Detect which cell encompasses the target text, then output its (X, Y) center coordinate. 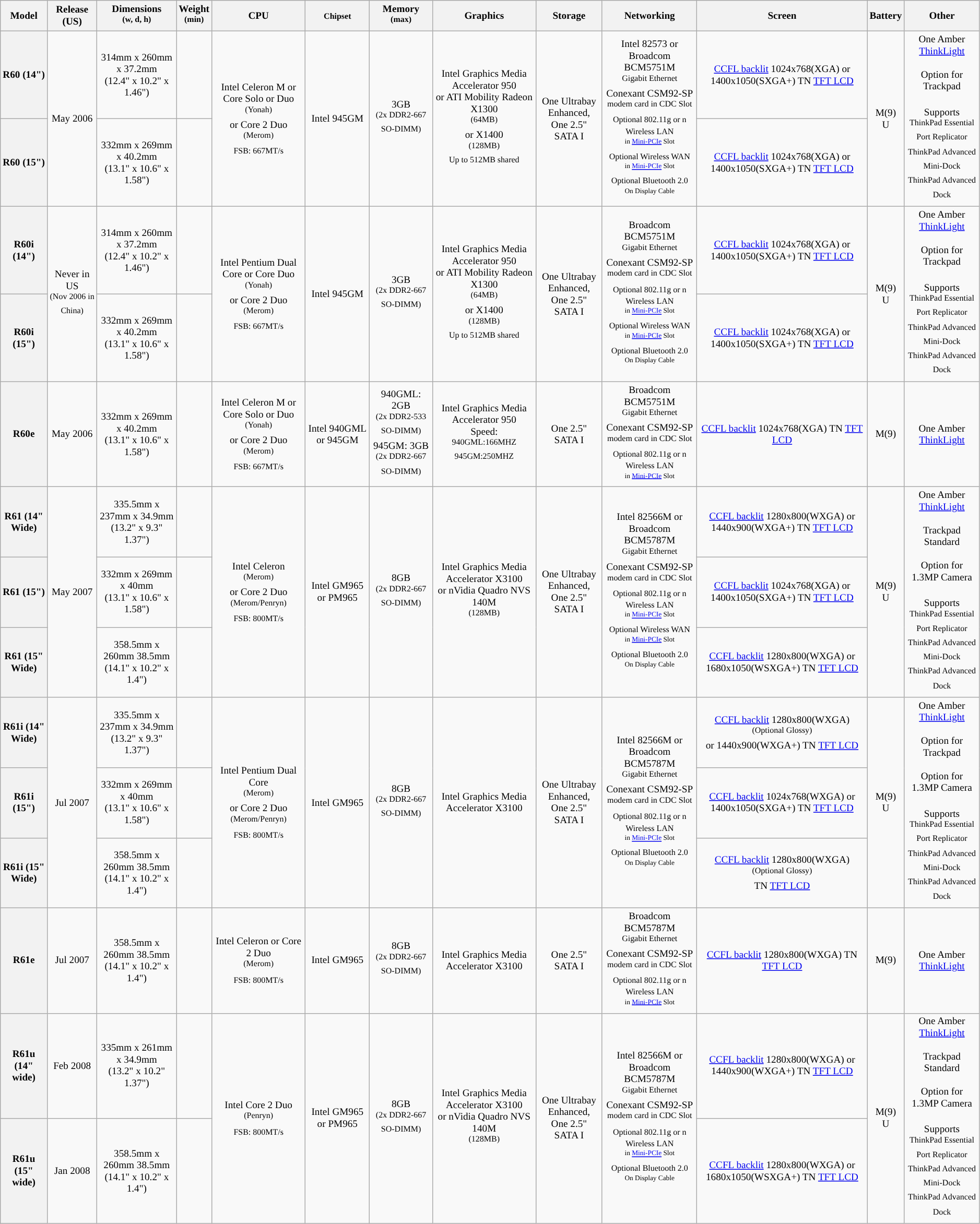
Intel Celeron (Merom) or Core 2 Duo (Merom/Penryn) FSB: 800MT/s (259, 592)
Never in US (Nov 2006 in China) (72, 294)
Intel Celeron or Core 2 Duo (Merom) FSB: 800MT/s (259, 960)
R60 (14") (24, 75)
Intel Graphics Media Accelerator 950 Speed: 940GML:166MHZ 945GM:250MHZ (484, 434)
Jan 2008 (72, 1171)
CCFL backlit 1024x768(XGA) TN TFT LCD (782, 434)
R61 (15" Wide) (24, 663)
Other (942, 16)
Release(US) (72, 16)
940GML: 2GB (2x DDR2-533 SO-DIMM) 945GM: 3GB (2x DDR2-667 SO-DIMM) (401, 434)
CPU (259, 16)
Intel Pentium Dual Core or Core Duo (Yonah) or Core 2 Duo (Merom) FSB: 667MT/s (259, 294)
R61i (15") (24, 803)
Graphics (484, 16)
Dimensions (w, d, h) (137, 16)
Memory (max) (401, 16)
R60i (14") (24, 251)
R61 (14" Wide) (24, 522)
Screen (782, 16)
R61u (15" wide) (24, 1171)
Intel 940GML or 945GM (337, 434)
Weight (min) (194, 16)
Broadcom BCM5751M Gigabit Ethernet Conexant CSM92-SP modem card in CDC Slot Optional 802.11g or n Wireless LAN in Mini-PCIe Slot (650, 434)
Broadcom BCM5787M Gigabit Ethernet Conexant CSM92-SP modem card in CDC Slot Optional 802.11g or n Wireless LAN in Mini-PCIe Slot (650, 960)
Battery (885, 16)
May 2007 (72, 592)
R60i (15") (24, 338)
CCFL backlit 1024x768(WXGA) or 1400x1050(SXGA+) TN TFT LCD (782, 803)
CCFL backlit 1280x800(WXGA) TN TFT LCD (782, 960)
R61u (14" wide) (24, 1066)
R61i (14" Wide) (24, 732)
Model (24, 16)
R61 (15") (24, 592)
R60e (24, 434)
Feb 2008 (72, 1066)
Storage (569, 16)
CCFL backlit 1280x800(WXGA) (Optional Glossy) TN TFT LCD (782, 873)
Networking (650, 16)
R61e (24, 960)
R61i (15" Wide) (24, 873)
Chipset (337, 16)
CCFL backlit 1280x800(WXGA) (Optional Glossy) or 1440x900(WXGA+) TN TFT LCD (782, 732)
335mm x 261mm x 34.9mm (13.2" x 10.2" 1.37") (137, 1066)
Intel Core 2 Duo (Penryn) FSB: 800MT/s (259, 1118)
R60 (15") (24, 163)
Intel Pentium Dual Core (Merom) or Core 2 Duo (Merom/Penryn) FSB: 800MT/s (259, 803)
